Pinpoint the cell where the given text exists, returning its [X, Y] midpoint coordinate. 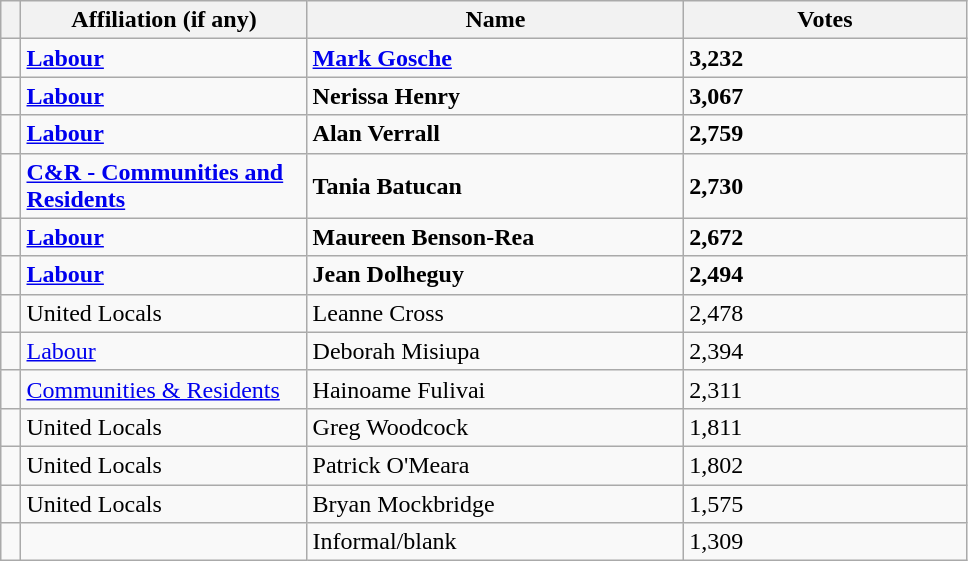
Leanne Cross [496, 313]
Mark Gosche [496, 58]
C&R - Communities and Residents [164, 186]
Patrick O'Meara [496, 465]
Votes [825, 20]
3,067 [825, 96]
Bryan Mockbridge [496, 503]
3,232 [825, 58]
2,759 [825, 134]
Nerissa Henry [496, 96]
Jean Dolheguy [496, 275]
2,478 [825, 313]
Communities & Residents [164, 389]
2,394 [825, 351]
Maureen Benson-Rea [496, 237]
2,311 [825, 389]
Deborah Misiupa [496, 351]
Alan Verrall [496, 134]
Informal/blank [496, 542]
Affiliation (if any) [164, 20]
Hainoame Fulivai [496, 389]
1,802 [825, 465]
Greg Woodcock [496, 427]
1,575 [825, 503]
Tania Batucan [496, 186]
1,309 [825, 542]
Name [496, 20]
2,730 [825, 186]
2,494 [825, 275]
2,672 [825, 237]
1,811 [825, 427]
